Capture the cell that displays the provided text and extract its (X, Y) central coordinate. 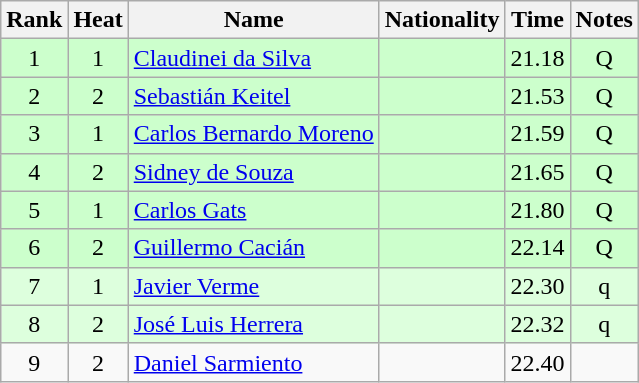
7 (34, 286)
8 (34, 324)
Notes (604, 20)
9 (34, 362)
21.65 (538, 172)
22.14 (538, 248)
3 (34, 134)
21.80 (538, 210)
22.32 (538, 324)
Rank (34, 20)
Javier Verme (254, 286)
Carlos Bernardo Moreno (254, 134)
22.30 (538, 286)
José Luis Herrera (254, 324)
21.53 (538, 96)
Time (538, 20)
21.18 (538, 58)
Carlos Gats (254, 210)
Sidney de Souza (254, 172)
Nationality (442, 20)
Guillermo Cacián (254, 248)
Claudinei da Silva (254, 58)
21.59 (538, 134)
6 (34, 248)
4 (34, 172)
Heat (98, 20)
22.40 (538, 362)
Sebastián Keitel (254, 96)
5 (34, 210)
Name (254, 20)
Daniel Sarmiento (254, 362)
